Search for the cell housing the specified text and yield its [X, Y] center coordinate. 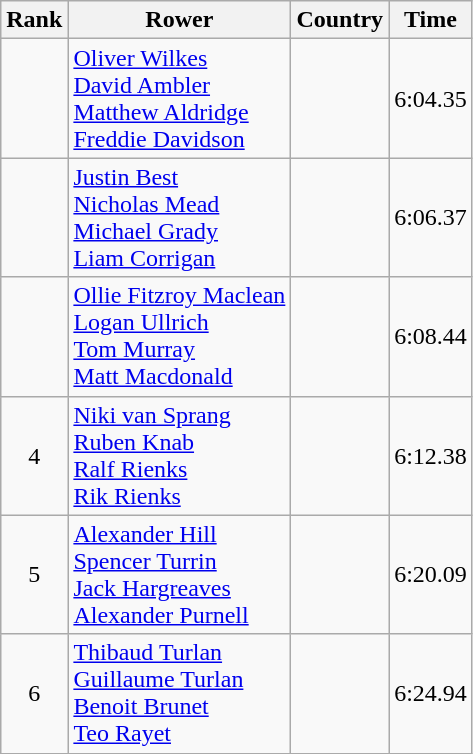
6:08.44 [431, 336]
Thibaud TurlanGuillaume TurlanBenoit BrunetTeo Rayet [180, 694]
Rank [34, 20]
4 [34, 456]
Justin BestNicholas MeadMichael GradyLiam Corrigan [180, 218]
6:20.09 [431, 574]
6:06.37 [431, 218]
5 [34, 574]
Oliver WilkesDavid AmblerMatthew AldridgeFreddie Davidson [180, 98]
6 [34, 694]
Rower [180, 20]
Niki van SprangRuben KnabRalf RienksRik Rienks [180, 456]
6:24.94 [431, 694]
Country [340, 20]
Ollie Fitzroy MacleanLogan UllrichTom MurrayMatt Macdonald [180, 336]
6:12.38 [431, 456]
Alexander HillSpencer TurrinJack HargreavesAlexander Purnell [180, 574]
Time [431, 20]
6:04.35 [431, 98]
